Detect which cell encompasses the target text, then output its [x, y] center coordinate. 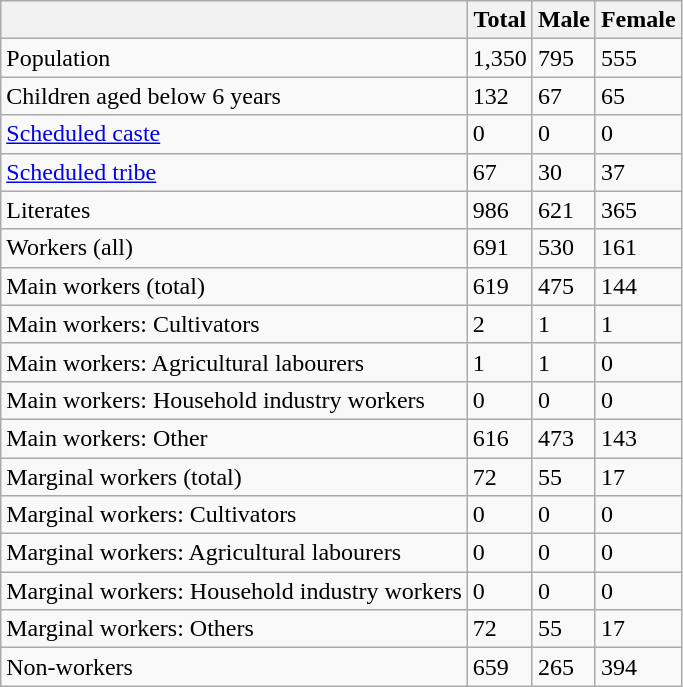
616 [500, 438]
Workers (all) [234, 248]
795 [564, 58]
Marginal workers: Agricultural labourers [234, 553]
65 [638, 96]
Marginal workers: Others [234, 629]
Literates [234, 210]
530 [564, 248]
Non-workers [234, 667]
Main workers: Household industry workers [234, 400]
Scheduled tribe [234, 172]
Male [564, 20]
Scheduled caste [234, 134]
475 [564, 286]
143 [638, 438]
Main workers: Agricultural labourers [234, 362]
144 [638, 286]
1,350 [500, 58]
Marginal workers (total) [234, 477]
30 [564, 172]
Population [234, 58]
Main workers: Other [234, 438]
555 [638, 58]
161 [638, 248]
619 [500, 286]
132 [500, 96]
659 [500, 667]
Female [638, 20]
986 [500, 210]
Main workers (total) [234, 286]
365 [638, 210]
473 [564, 438]
2 [500, 324]
Marginal workers: Household industry workers [234, 591]
621 [564, 210]
Marginal workers: Cultivators [234, 515]
Children aged below 6 years [234, 96]
265 [564, 667]
Total [500, 20]
394 [638, 667]
Main workers: Cultivators [234, 324]
691 [500, 248]
37 [638, 172]
